Determine the [X, Y] coordinate at the center of the cell enclosing the given text.  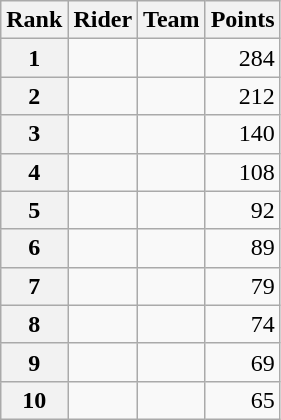
108 [242, 172]
3 [34, 134]
92 [242, 210]
212 [242, 96]
74 [242, 324]
9 [34, 362]
8 [34, 324]
89 [242, 248]
10 [34, 400]
Rider [103, 20]
5 [34, 210]
69 [242, 362]
79 [242, 286]
284 [242, 58]
1 [34, 58]
6 [34, 248]
7 [34, 286]
Team [172, 20]
2 [34, 96]
140 [242, 134]
65 [242, 400]
Rank [34, 20]
4 [34, 172]
Points [242, 20]
